Identify which cell holds the provided text, then report its (X, Y) central coordinate. 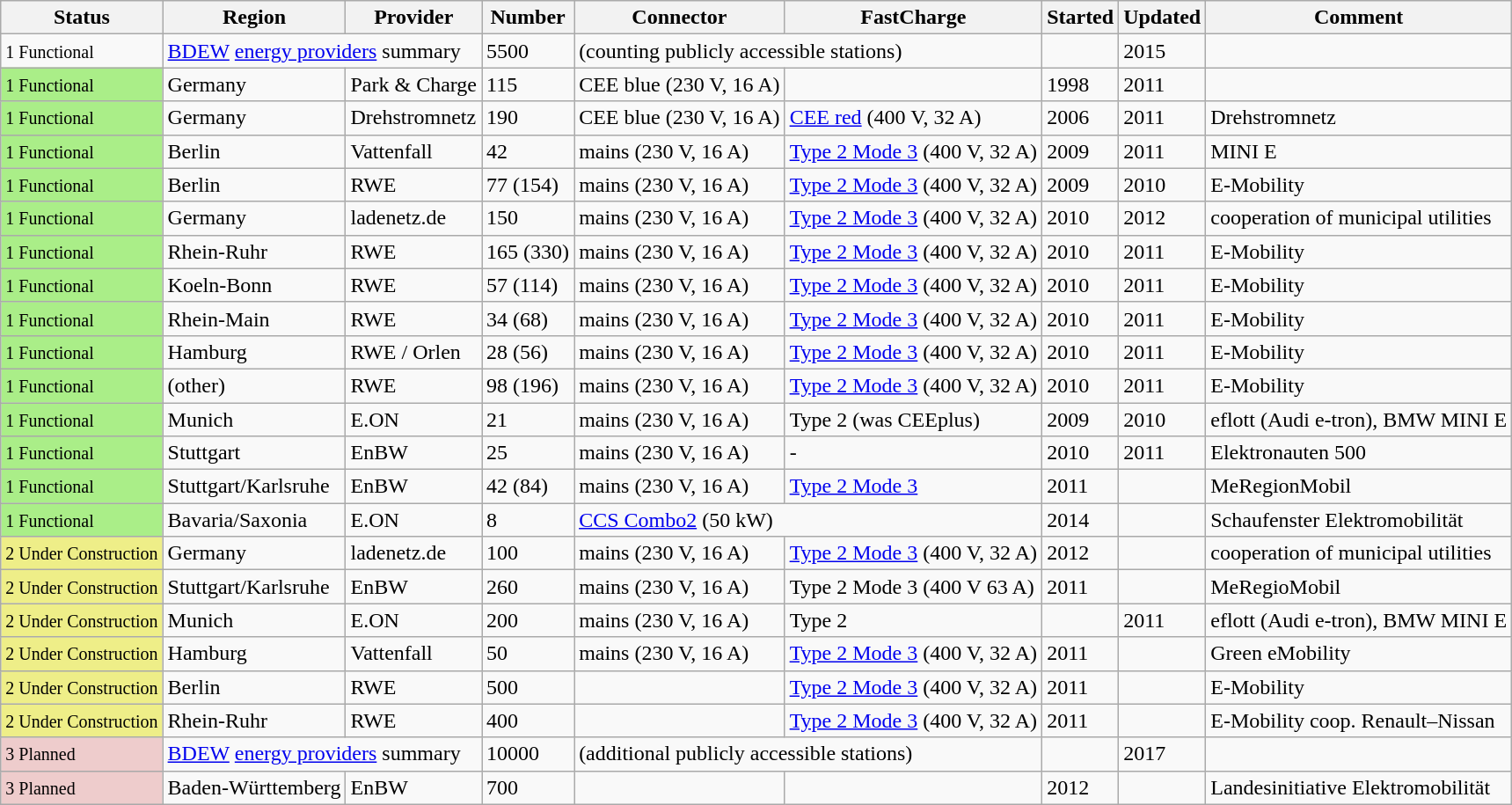
MeRegioMobil (1359, 587)
E-Mobility coop. Renault–Nissan (1359, 721)
77 (154) (528, 185)
200 (528, 620)
MeRegionMobil (1359, 487)
28 (56) (528, 352)
Green eMobility (1359, 654)
Type 2 (was CEEplus) (913, 420)
Park & Charge (413, 84)
260 (528, 587)
42 (84) (528, 487)
8 (528, 520)
Baden-Württemberg (254, 787)
Bavaria/Saxonia (254, 520)
Comment (1359, 18)
50 (528, 654)
2014 (1080, 520)
150 (528, 218)
400 (528, 721)
165 (330) (528, 252)
FastCharge (913, 18)
2017 (1163, 754)
190 (528, 118)
Koeln-Bonn (254, 285)
Provider (413, 18)
Started (1080, 18)
Stuttgart (254, 453)
CCS Combo2 (50 kW) (808, 520)
5500 (528, 51)
Number (528, 18)
100 (528, 553)
Elektronauten 500 (1359, 453)
98 (196) (528, 385)
(counting publicly accessible stations) (808, 51)
34 (68) (528, 318)
500 (528, 687)
Type 2 Mode 3 (913, 487)
21 (528, 420)
Status (82, 18)
Type 2 (913, 620)
700 (528, 787)
2006 (1080, 118)
Updated (1163, 18)
25 (528, 453)
- (913, 453)
2015 (1163, 51)
10000 (528, 754)
Type 2 Mode 3 (400 V 63 A) (913, 587)
1998 (1080, 84)
Schaufenster Elektromobilität (1359, 520)
Rhein-Main (254, 318)
Region (254, 18)
Connector (680, 18)
RWE / Orlen (413, 352)
(additional publicly accessible stations) (808, 754)
115 (528, 84)
(other) (254, 385)
Landesinitiative Elektromobilität (1359, 787)
42 (528, 151)
MINI E (1359, 151)
57 (114) (528, 285)
CEE red (400 V, 32 A) (913, 118)
